Pinpoint the cell where the given text exists, returning its [x, y] midpoint coordinate. 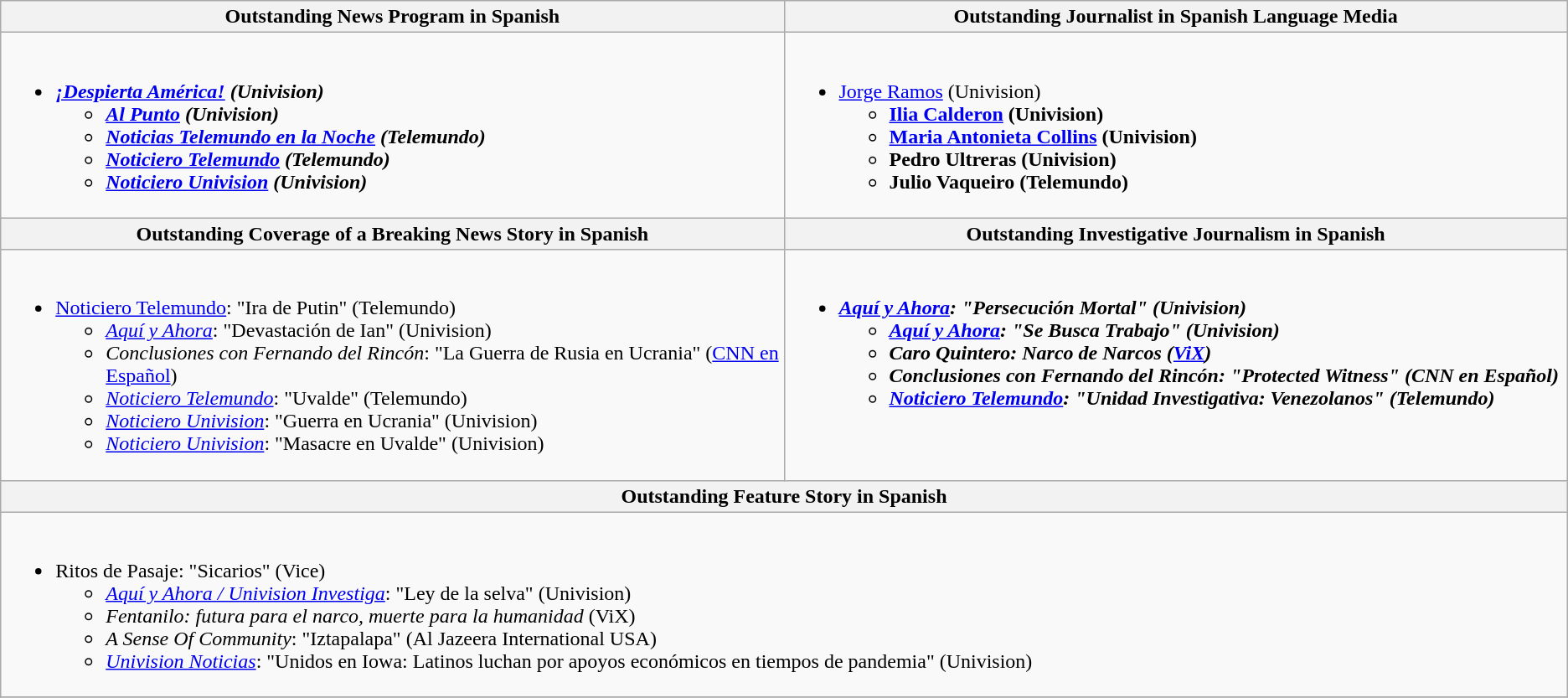
Outstanding News Program in Spanish [392, 17]
Outstanding Investigative Journalism in Spanish [1176, 234]
Jorge Ramos (Univision)Ilia Calderon (Univision)Maria Antonieta Collins (Univision)Pedro Ultreras (Univision)Julio Vaqueiro (Telemundo) [1176, 126]
Outstanding Journalist in Spanish Language Media [1176, 17]
Outstanding Feature Story in Spanish [784, 496]
Outstanding Coverage of a Breaking News Story in Spanish [392, 234]
